Identify which cell holds the provided text, then report its [X, Y] central coordinate. 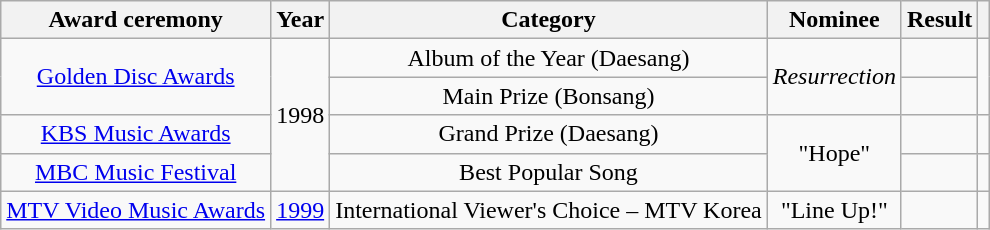
Golden Disc Awards [136, 77]
"Hope" [834, 153]
Result [939, 20]
Year [300, 20]
Best Popular Song [549, 172]
Resurrection [834, 77]
KBS Music Awards [136, 134]
Grand Prize (Daesang) [549, 134]
Main Prize (Bonsang) [549, 96]
International Viewer's Choice – MTV Korea [549, 210]
"Line Up!" [834, 210]
Category [549, 20]
Nominee [834, 20]
1999 [300, 210]
Album of the Year (Daesang) [549, 58]
MTV Video Music Awards [136, 210]
1998 [300, 115]
Award ceremony [136, 20]
MBC Music Festival [136, 172]
